Search for the cell housing the specified text and yield its (X, Y) center coordinate. 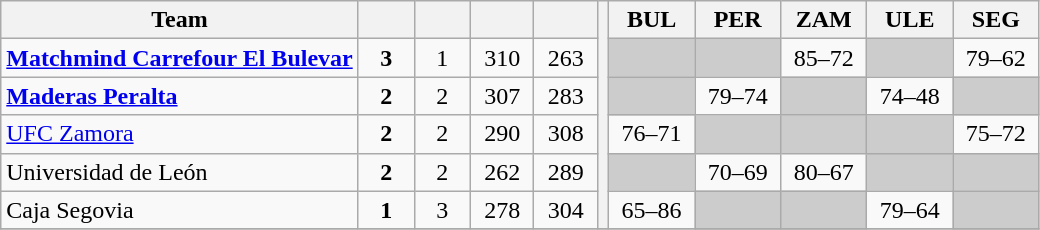
65–86 (652, 210)
278 (502, 210)
Caja Segovia (180, 210)
ZAM (824, 20)
Maderas Peralta (180, 96)
PER (738, 20)
BUL (652, 20)
85–72 (824, 58)
80–67 (824, 172)
ULE (910, 20)
Matchmind Carrefour El Bulevar (180, 58)
310 (502, 58)
79–64 (910, 210)
SEG (996, 20)
263 (566, 58)
79–74 (738, 96)
76–71 (652, 134)
262 (502, 172)
74–48 (910, 96)
UFC Zamora (180, 134)
79–62 (996, 58)
304 (566, 210)
283 (566, 96)
290 (502, 134)
308 (566, 134)
Universidad de León (180, 172)
289 (566, 172)
307 (502, 96)
Team (180, 20)
70–69 (738, 172)
75–72 (996, 134)
